From the cell containing the given text, extract its center point as (X, Y) coordinate. 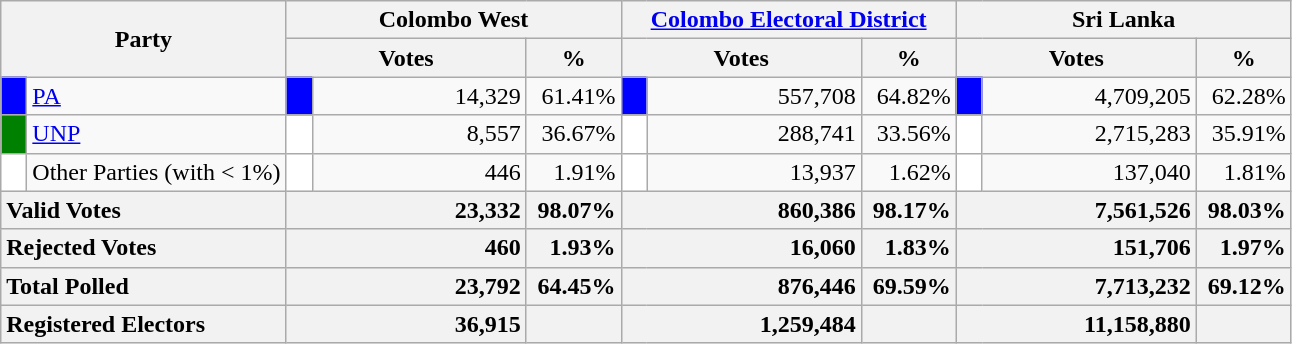
Total Polled (144, 286)
2,715,283 (1089, 134)
14,329 (419, 96)
98.07% (574, 210)
16,060 (741, 248)
1.62% (908, 172)
33.56% (908, 134)
1.93% (574, 248)
446 (419, 172)
Colombo Electoral District (788, 20)
35.91% (1244, 134)
Registered Electors (144, 324)
Sri Lanka (1124, 20)
876,446 (741, 286)
64.82% (908, 96)
7,561,526 (1076, 210)
61.41% (574, 96)
1.97% (1244, 248)
557,708 (754, 96)
137,040 (1089, 172)
98.17% (908, 210)
1.83% (908, 248)
4,709,205 (1089, 96)
1.81% (1244, 172)
36.67% (574, 134)
1.91% (574, 172)
23,332 (406, 210)
1,259,484 (741, 324)
Party (144, 39)
Other Parties (with < 1%) (156, 172)
98.03% (1244, 210)
460 (406, 248)
288,741 (754, 134)
11,158,880 (1076, 324)
69.12% (1244, 286)
860,386 (741, 210)
36,915 (406, 324)
23,792 (406, 286)
13,937 (754, 172)
PA (156, 96)
Valid Votes (144, 210)
7,713,232 (1076, 286)
Rejected Votes (144, 248)
151,706 (1076, 248)
Colombo West (454, 20)
69.59% (908, 286)
62.28% (1244, 96)
UNP (156, 134)
64.45% (574, 286)
8,557 (419, 134)
